Identify which cell holds the provided text, then report its (x, y) central coordinate. 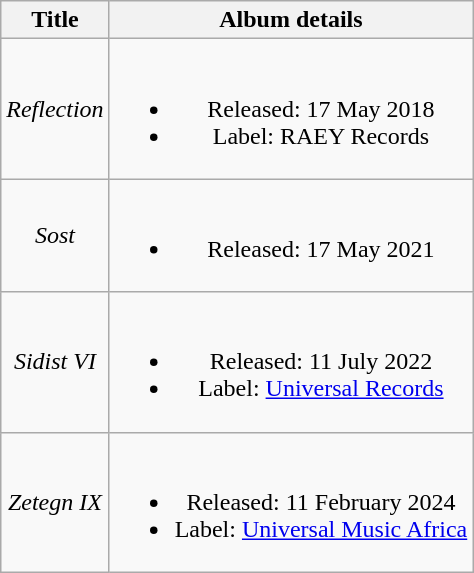
Reflection (55, 109)
Released: 17 May 2021 (291, 236)
Sidist VI (55, 362)
Released: 11 July 2022Label: Universal Records (291, 362)
Title (55, 20)
Album details (291, 20)
Sost (55, 236)
Released: 17 May 2018Label: RAEY Records (291, 109)
Released: 11 February 2024Label: Universal Music Africa (291, 502)
Zetegn IX (55, 502)
